Output the [x, y] coordinate of the center of the cell containing the given text.  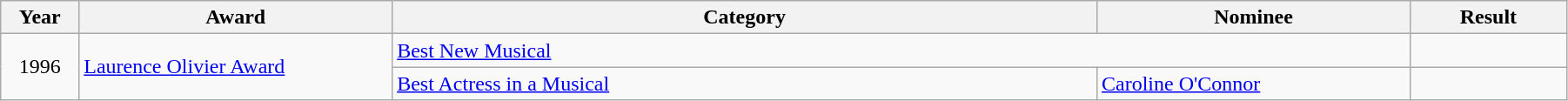
Year [40, 17]
Result [1488, 17]
Category [745, 17]
Nominee [1254, 17]
Best New Musical [901, 50]
Best Actress in a Musical [745, 84]
Caroline O'Connor [1254, 84]
Award [236, 17]
1996 [40, 67]
Laurence Olivier Award [236, 67]
